Return the [x, y] coordinate for the center point of the cell that contains the specified text.  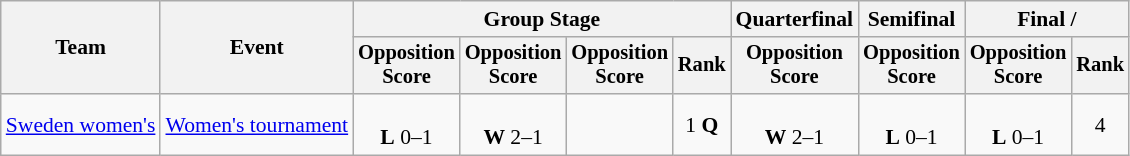
Sweden women's [81, 124]
Semifinal [912, 19]
Team [81, 48]
4 [1100, 124]
Quarterfinal [795, 19]
Women's tournament [256, 124]
Final / [1047, 19]
1 Q [702, 124]
Group Stage [542, 19]
Event [256, 48]
